Scan for the cell matching the given text and deliver its (X, Y) coordinate at center. 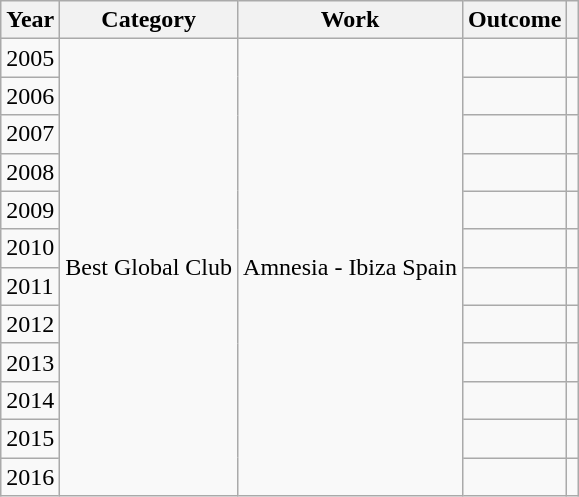
2007 (30, 134)
Amnesia - Ibiza Spain (350, 268)
2005 (30, 58)
Best Global Club (149, 268)
2010 (30, 248)
2014 (30, 400)
2015 (30, 438)
Category (149, 20)
2016 (30, 477)
2013 (30, 362)
2008 (30, 172)
Year (30, 20)
2006 (30, 96)
Outcome (515, 20)
2011 (30, 286)
2012 (30, 324)
2009 (30, 210)
Work (350, 20)
